Find where the given text appears and provide that cell's center as (X, Y) coordinate. 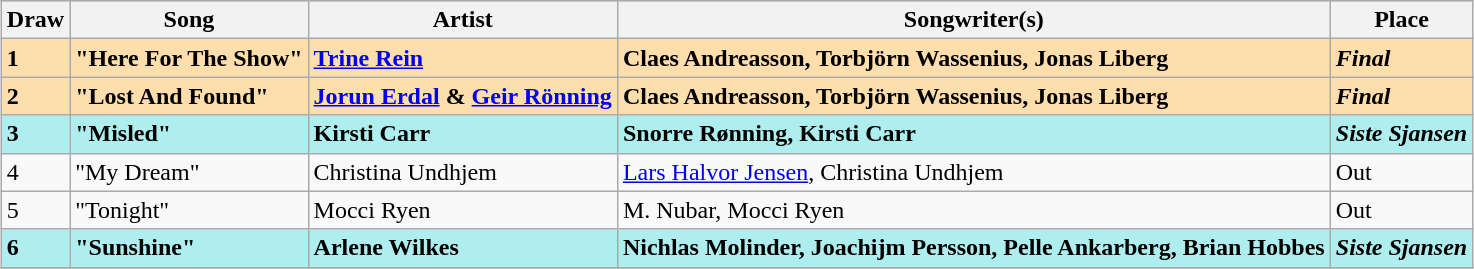
"My Dream" (189, 172)
Kirsti Carr (462, 134)
"Lost And Found" (189, 96)
Snorre Rønning, Kirsti Carr (974, 134)
5 (35, 210)
Arlene Wilkes (462, 248)
Song (189, 20)
"Sunshine" (189, 248)
Nichlas Molinder, Joachijm Persson, Pelle Ankarberg, Brian Hobbes (974, 248)
3 (35, 134)
6 (35, 248)
4 (35, 172)
Mocci Ryen (462, 210)
Place (1401, 20)
Jorun Erdal & Geir Rönning (462, 96)
"Misled" (189, 134)
Artist (462, 20)
Draw (35, 20)
2 (35, 96)
M. Nubar, Mocci Ryen (974, 210)
Trine Rein (462, 58)
"Here For The Show" (189, 58)
"Tonight" (189, 210)
1 (35, 58)
Christina Undhjem (462, 172)
Songwriter(s) (974, 20)
Lars Halvor Jensen, Christina Undhjem (974, 172)
